Pinpoint the cell where the given text exists, returning its [X, Y] midpoint coordinate. 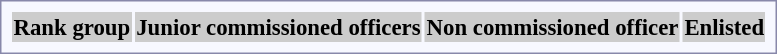
Junior commissioned officers [278, 27]
Non commissioned officer [552, 27]
Rank group [72, 27]
Enlisted [724, 27]
